For the text-containing cell, return its midpoint in (x, y) coordinate format. 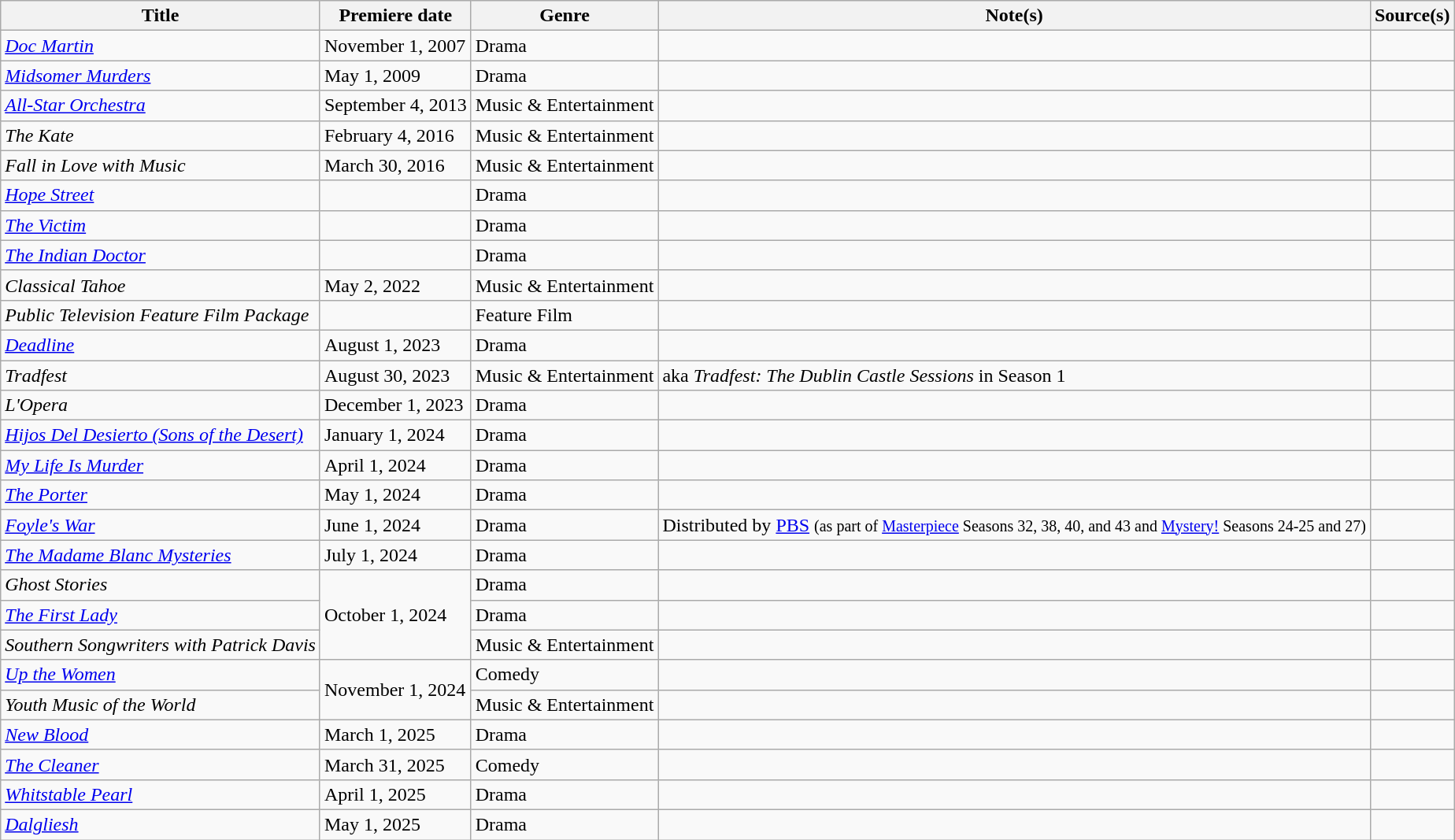
July 1, 2024 (395, 555)
Fall in Love with Music (161, 165)
August 1, 2023 (395, 345)
Premiere date (395, 16)
The Porter (161, 495)
October 1, 2024 (395, 615)
The Madame Blanc Mysteries (161, 555)
Deadline (161, 345)
Public Television Feature Film Package (161, 315)
Midsomer Murders (161, 76)
L'Opera (161, 405)
Up the Women (161, 675)
January 1, 2024 (395, 435)
All-Star Orchestra (161, 105)
August 30, 2023 (395, 376)
April 1, 2024 (395, 465)
May 1, 2025 (395, 824)
The Kate (161, 135)
aka Tradfest: The Dublin Castle Sessions in Season 1 (1014, 376)
May 1, 2009 (395, 76)
My Life Is Murder (161, 465)
February 4, 2016 (395, 135)
Genre (565, 16)
Ghost Stories (161, 585)
May 2, 2022 (395, 285)
November 1, 2024 (395, 690)
May 1, 2024 (395, 495)
The Indian Doctor (161, 255)
June 1, 2024 (395, 525)
Hope Street (161, 195)
November 1, 2007 (395, 46)
Classical Tahoe (161, 285)
Youth Music of the World (161, 705)
December 1, 2023 (395, 405)
Doc Martin (161, 46)
March 31, 2025 (395, 764)
Southern Songwriters with Patrick Davis (161, 645)
The Victim (161, 225)
Title (161, 16)
Tradfest (161, 376)
Foyle's War (161, 525)
The First Lady (161, 615)
Feature Film (565, 315)
March 1, 2025 (395, 735)
September 4, 2013 (395, 105)
Distributed by PBS (as part of Masterpiece Seasons 32, 38, 40, and 43 and Mystery! Seasons 24-25 and 27) (1014, 525)
The Cleaner (161, 764)
Note(s) (1014, 16)
Hijos Del Desierto (Sons of the Desert) (161, 435)
Source(s) (1412, 16)
New Blood (161, 735)
Whitstable Pearl (161, 794)
Dalgliesh (161, 824)
March 30, 2016 (395, 165)
April 1, 2025 (395, 794)
